Output the (x, y) coordinate of the center of the cell containing the given text.  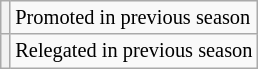
Relegated in previous season (134, 51)
Promoted in previous season (134, 17)
